Capture the cell that displays the provided text and extract its (X, Y) central coordinate. 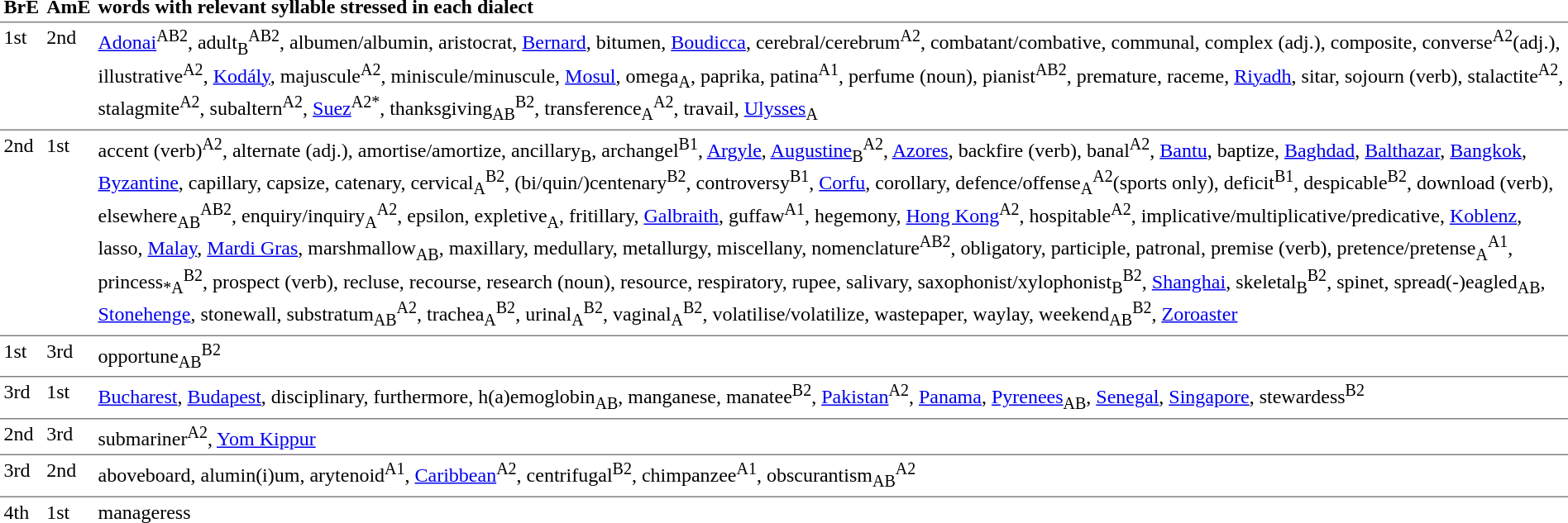
aboveboard, alumin(i)um, arytenoidA1, CaribbeanA2, centrifugalB2, chimpanzeeA1, obscurantismABA2 (831, 475)
submarinerA2, Yom Kippur (831, 436)
opportuneABB2 (831, 356)
